Identify which cell holds the provided text, then report its (x, y) central coordinate. 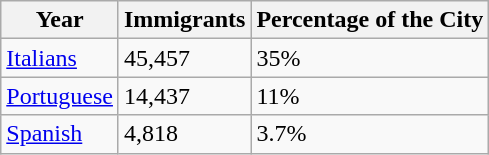
45,457 (184, 58)
Spanish (60, 134)
Italians (60, 58)
35% (370, 58)
4,818 (184, 134)
3.7% (370, 134)
Year (60, 20)
11% (370, 96)
Immigrants (184, 20)
Portuguese (60, 96)
Percentage of the City (370, 20)
14,437 (184, 96)
